Output the (x, y) coordinate of the center of the cell containing the given text.  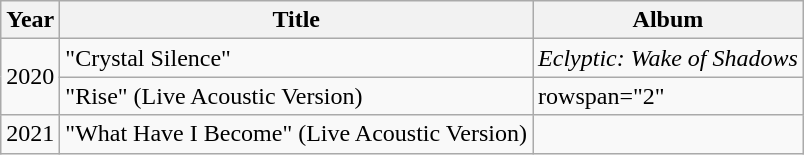
rowspan="2" (668, 96)
2021 (30, 134)
Eclyptic: Wake of Shadows (668, 58)
Year (30, 20)
"Rise" (Live Acoustic Version) (296, 96)
Title (296, 20)
Album (668, 20)
"Crystal Silence" (296, 58)
2020 (30, 77)
"What Have I Become" (Live Acoustic Version) (296, 134)
